Identify which cell holds the provided text, then report its [X, Y] central coordinate. 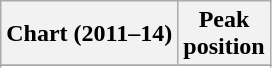
Peak position [224, 34]
Chart (2011–14) [90, 34]
